Return the (x, y) coordinate for the center point of the cell that contains the specified text.  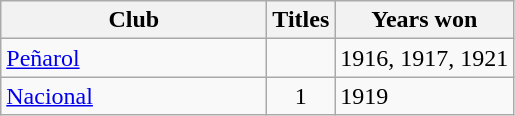
Nacional (134, 96)
Titles (301, 20)
1919 (424, 96)
1916, 1917, 1921 (424, 58)
1 (301, 96)
Club (134, 20)
Years won (424, 20)
Peñarol (134, 58)
